Identify which cell holds the provided text, then report its [x, y] central coordinate. 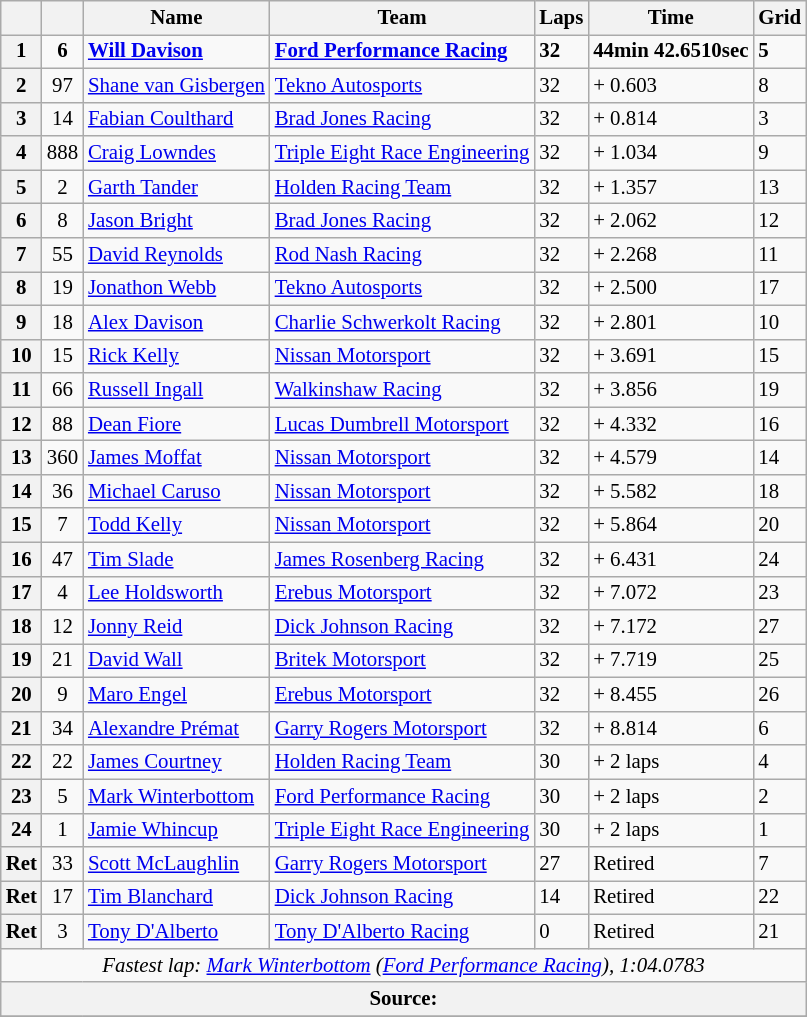
Maro Engel [176, 695]
+ 3.856 [670, 390]
James Rosenberg Racing [402, 559]
Todd Kelly [176, 525]
Laps [561, 18]
Fabian Coulthard [176, 119]
Lucas Dumbrell Motorsport [402, 424]
+ 1.357 [670, 187]
+ 2.062 [670, 221]
Tim Blanchard [176, 898]
+ 2.268 [670, 255]
Team [402, 18]
34 [62, 728]
Grid [780, 18]
Jonathon Webb [176, 288]
James Moffat [176, 458]
Rick Kelly [176, 356]
Jason Bright [176, 221]
+ 0.603 [670, 85]
Name [176, 18]
+ 7.172 [670, 627]
Lee Holdsworth [176, 593]
Tim Slade [176, 559]
88 [62, 424]
Source: [404, 999]
Jonny Reid [176, 627]
+ 1.034 [670, 153]
Alex Davison [176, 322]
+ 3.691 [670, 356]
Mark Winterbottom [176, 796]
+ 8.455 [670, 695]
44min 42.6510sec [670, 51]
0 [561, 931]
Craig Lowndes [176, 153]
David Wall [176, 661]
+ 5.864 [670, 525]
+ 4.579 [670, 458]
26 [780, 695]
James Courtney [176, 762]
Tony D'Alberto [176, 931]
25 [780, 661]
Garth Tander [176, 187]
Tony D'Alberto Racing [402, 931]
Scott McLaughlin [176, 864]
66 [62, 390]
888 [62, 153]
33 [62, 864]
+ 7.072 [670, 593]
97 [62, 85]
+ 4.332 [670, 424]
Fastest lap: Mark Winterbottom (Ford Performance Racing), 1:04.0783 [404, 965]
+ 6.431 [670, 559]
Dean Fiore [176, 424]
47 [62, 559]
Walkinshaw Racing [402, 390]
Alexandre Prémat [176, 728]
Charlie Schwerkolt Racing [402, 322]
+ 8.814 [670, 728]
Will Davison [176, 51]
+ 5.582 [670, 491]
+ 0.814 [670, 119]
55 [62, 255]
+ 7.719 [670, 661]
Jamie Whincup [176, 830]
Shane van Gisbergen [176, 85]
Time [670, 18]
Russell Ingall [176, 390]
+ 2.500 [670, 288]
Michael Caruso [176, 491]
+ 2.801 [670, 322]
David Reynolds [176, 255]
Rod Nash Racing [402, 255]
360 [62, 458]
Britek Motorsport [402, 661]
36 [62, 491]
